For the text-containing cell, return its midpoint in (X, Y) coordinate format. 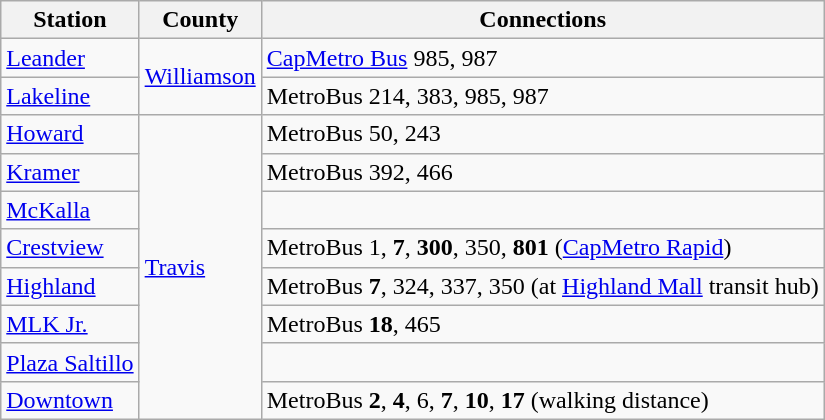
Crestview (70, 248)
CapMetro Bus 985, 987 (542, 58)
McKalla (70, 210)
MetroBus 1, 7, 300, 350, 801 (CapMetro Rapid) (542, 248)
Plaza Saltillo (70, 362)
Highland (70, 286)
MetroBus 7, 324, 337, 350 (at Highland Mall transit hub) (542, 286)
Leander (70, 58)
Lakeline (70, 96)
Connections (542, 20)
MetroBus 18, 465 (542, 324)
Station (70, 20)
County (200, 20)
Howard (70, 134)
Downtown (70, 400)
MetroBus 392, 466 (542, 172)
MetroBus 50, 243 (542, 134)
Kramer (70, 172)
Travis (200, 267)
MetroBus 214, 383, 985, 987 (542, 96)
MLK Jr. (70, 324)
Williamson (200, 77)
MetroBus 2, 4, 6, 7, 10, 17 (walking distance) (542, 400)
